Capture the cell that displays the provided text and extract its (x, y) central coordinate. 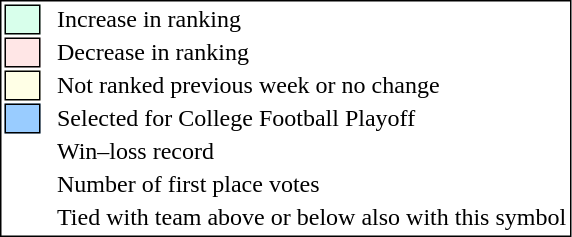
Decrease in ranking (312, 53)
Tied with team above or below also with this symbol (312, 217)
Number of first place votes (312, 185)
Increase in ranking (312, 19)
Selected for College Football Playoff (312, 119)
Not ranked previous week or no change (312, 85)
Win–loss record (312, 151)
